Find where the given text appears and provide that cell's center as [x, y] coordinate. 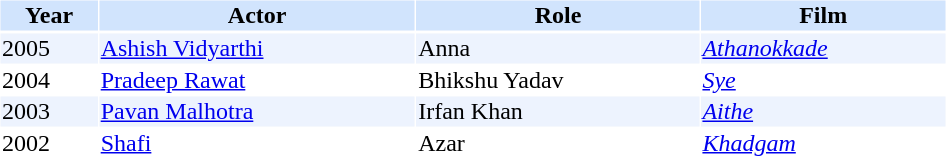
2005 [48, 49]
Anna [558, 49]
Actor [257, 15]
Film [824, 15]
Ashish Vidyarthi [257, 49]
Sye [824, 80]
Pavan Malhotra [257, 111]
Year [48, 15]
Role [558, 15]
2003 [48, 111]
Bhikshu Yadav [558, 80]
Irfan Khan [558, 111]
2004 [48, 80]
Pradeep Rawat [257, 80]
Athanokkade [824, 49]
Aithe [824, 111]
